Scan for the cell matching the given text and deliver its [X, Y] coordinate at center. 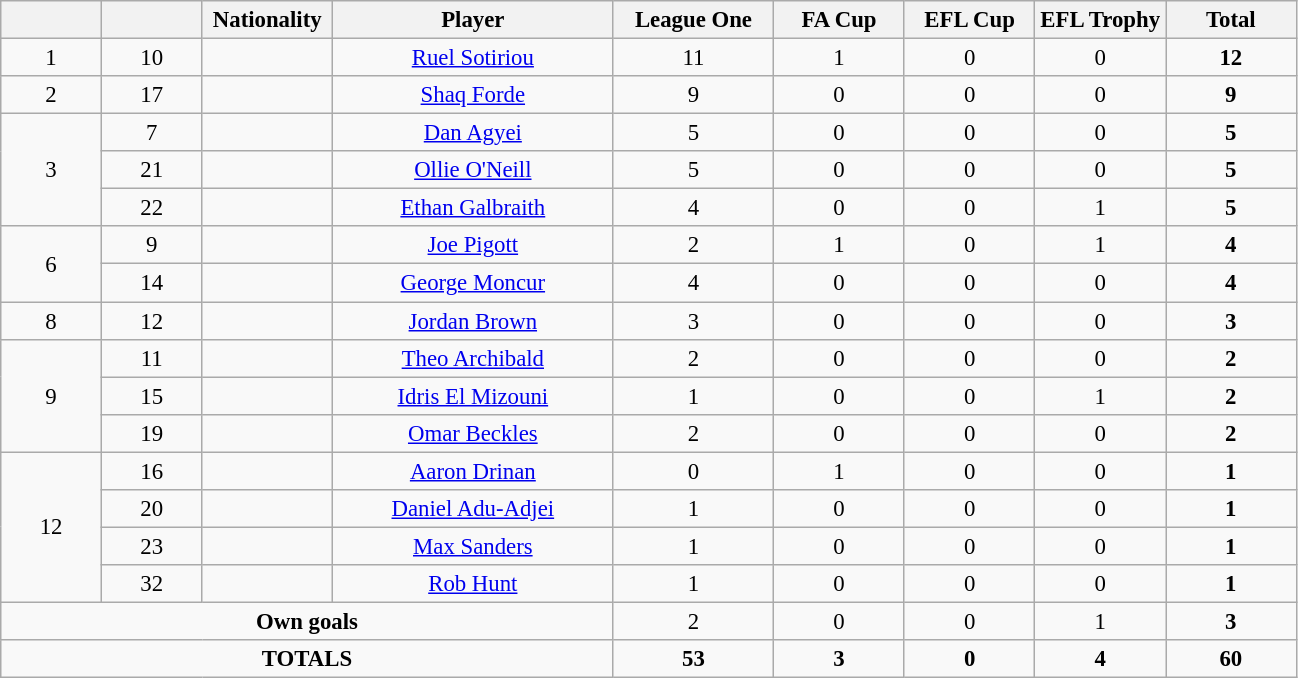
14 [152, 283]
EFL Trophy [1100, 20]
8 [52, 321]
Dan Agyei [474, 133]
Player [474, 20]
TOTALS [307, 659]
22 [152, 208]
FA Cup [840, 20]
Theo Archibald [474, 358]
Ollie O'Neill [474, 170]
53 [694, 659]
Ruel Sotiriou [474, 58]
Ethan Galbraith [474, 208]
32 [152, 584]
Max Sanders [474, 546]
21 [152, 170]
Rob Hunt [474, 584]
15 [152, 396]
10 [152, 58]
Own goals [307, 621]
6 [52, 264]
League One [694, 20]
60 [1232, 659]
19 [152, 433]
EFL Cup [970, 20]
7 [152, 133]
Aaron Drinan [474, 471]
23 [152, 546]
20 [152, 509]
17 [152, 95]
Idris El Mizouni [474, 396]
Nationality [268, 20]
George Moncur [474, 283]
16 [152, 471]
Shaq Forde [474, 95]
Jordan Brown [474, 321]
Joe Pigott [474, 245]
Total [1232, 20]
Daniel Adu-Adjei [474, 509]
Omar Beckles [474, 433]
